Detect which cell encompasses the target text, then output its [X, Y] center coordinate. 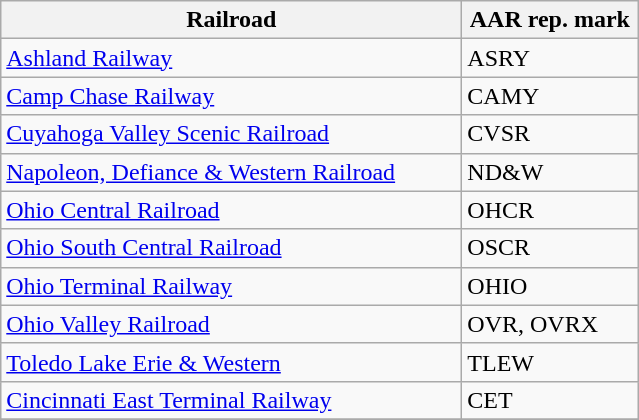
Ashland Railway [232, 58]
Cincinnati East Terminal Railway [232, 400]
OVR, OVRX [550, 324]
Ohio Valley Railroad [232, 324]
TLEW [550, 362]
Railroad [232, 20]
OHCR [550, 210]
Camp Chase Railway [232, 96]
ND&W [550, 172]
Ohio Terminal Railway [232, 286]
Ohio South Central Railroad [232, 248]
Napoleon, Defiance & Western Railroad [232, 172]
Ohio Central Railroad [232, 210]
CVSR [550, 134]
CAMY [550, 96]
OSCR [550, 248]
Toledo Lake Erie & Western [232, 362]
ASRY [550, 58]
AAR rep. mark [550, 20]
Cuyahoga Valley Scenic Railroad [232, 134]
OHIO [550, 286]
CET [550, 400]
